Determine the (x, y) coordinate at the center of the cell enclosing the given text.  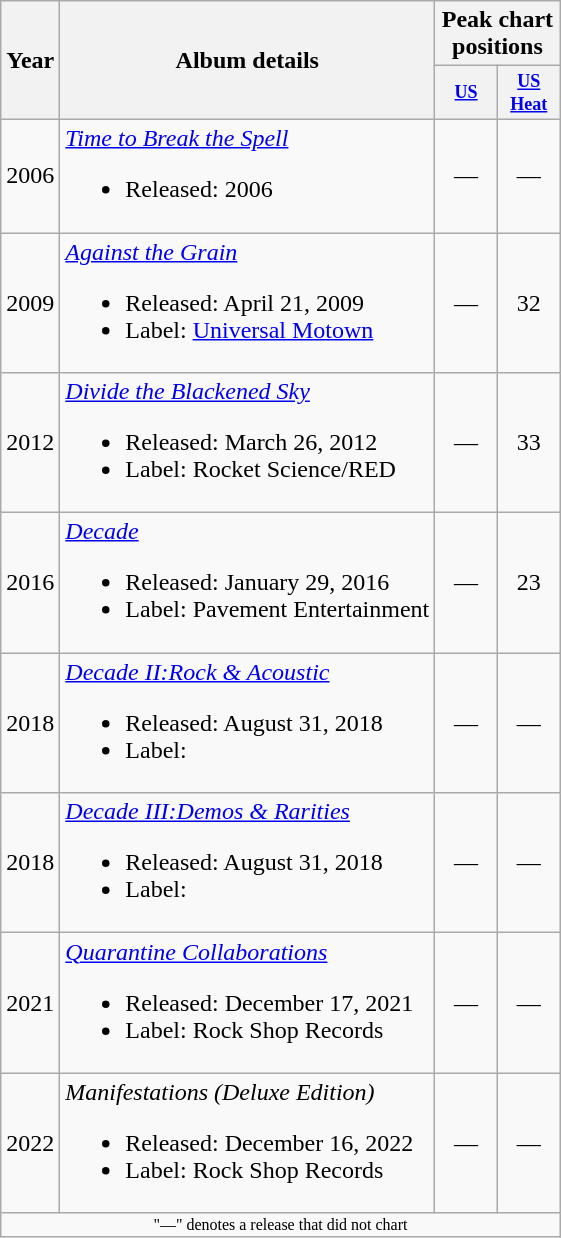
Time to Break the SpellReleased: 2006 (248, 176)
2022 (30, 1143)
Divide the Blackened SkyReleased: March 26, 2012Label: Rocket Science/RED (248, 443)
Year (30, 60)
23 (528, 583)
2012 (30, 443)
2009 (30, 303)
Manifestations (Deluxe Edition)Released: December 16, 2022Label: Rock Shop Records (248, 1143)
USHeat (528, 93)
DecadeReleased: January 29, 2016Label: Pavement Entertainment (248, 583)
Against the GrainReleased: April 21, 2009Label: Universal Motown (248, 303)
2016 (30, 583)
Decade III:Demos & RaritiesReleased: August 31, 2018Label: (248, 863)
Peak chart positions (498, 34)
Album details (248, 60)
32 (528, 303)
2021 (30, 1003)
Decade II:Rock & AcousticReleased: August 31, 2018Label: (248, 723)
US (466, 93)
33 (528, 443)
2006 (30, 176)
Quarantine CollaborationsReleased: December 17, 2021Label: Rock Shop Records (248, 1003)
"—" denotes a release that did not chart (280, 1225)
